Search for the cell housing the specified text and yield its (X, Y) center coordinate. 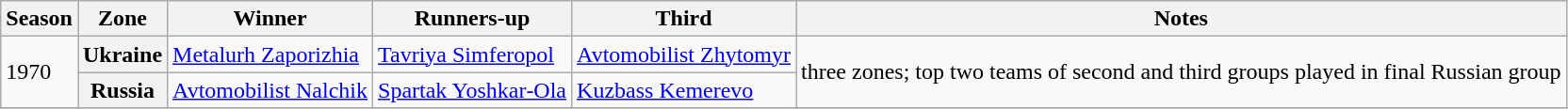
Winner (270, 19)
Kuzbass Kemerevo (684, 90)
Russia (122, 90)
Tavriya Simferopol (473, 54)
Zone (122, 19)
Notes (1182, 19)
Ukraine (122, 54)
1970 (40, 72)
three zones; top two teams of second and third groups played in final Russian group (1182, 72)
Avtomobilist Zhytomyr (684, 54)
Season (40, 19)
Avtomobilist Nalchik (270, 90)
Third (684, 19)
Runners-up (473, 19)
Metalurh Zaporizhia (270, 54)
Spartak Yoshkar‑Ola (473, 90)
